Pinpoint the cell where the given text exists, returning its [x, y] midpoint coordinate. 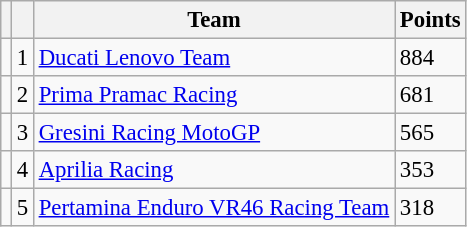
3 [22, 133]
1 [22, 58]
2 [22, 95]
Prima Pramac Racing [214, 95]
681 [430, 95]
565 [430, 133]
Gresini Racing MotoGP [214, 133]
Pertamina Enduro VR46 Racing Team [214, 208]
353 [430, 170]
Aprilia Racing [214, 170]
884 [430, 58]
Team [214, 20]
5 [22, 208]
Points [430, 20]
4 [22, 170]
Ducati Lenovo Team [214, 58]
318 [430, 208]
